Extract the (X, Y) coordinate from the center of the cell holding the provided text.  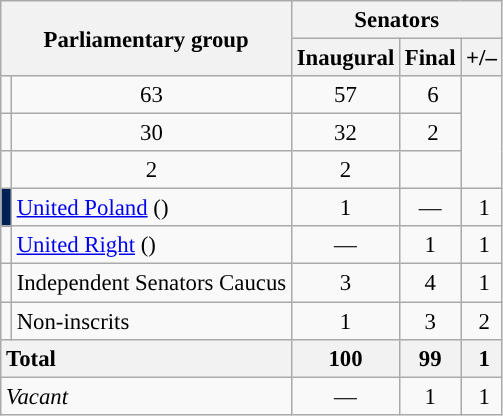
99 (430, 358)
Final (430, 58)
Total (146, 358)
100 (345, 358)
4 (430, 283)
30 (151, 133)
32 (345, 133)
Independent Senators Caucus (151, 283)
Inaugural (345, 58)
Non-inscrits (151, 321)
57 (345, 95)
6 (430, 95)
63 (151, 95)
Senators (396, 20)
United Right () (151, 245)
+/– (482, 58)
United Poland () (151, 208)
Parliamentary group (146, 38)
Vacant (146, 396)
